Find where the given text appears and provide that cell's center as (X, Y) coordinate. 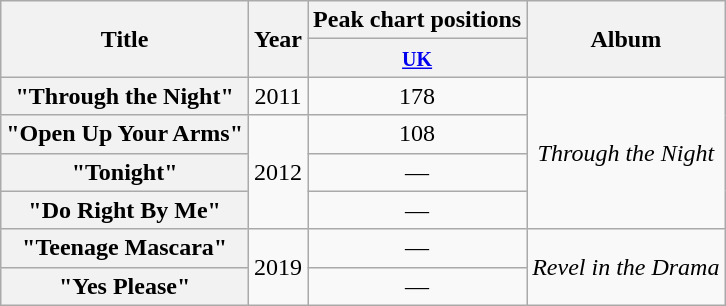
2011 (278, 96)
"Teenage Mascara" (125, 248)
178 (418, 96)
Title (125, 39)
"Do Right By Me" (125, 210)
"Yes Please" (125, 286)
"Open Up Your Arms" (125, 134)
Through the Night (626, 153)
108 (418, 134)
Revel in the Drama (626, 267)
Album (626, 39)
Peak chart positions (418, 20)
2012 (278, 172)
"Through the Night" (125, 96)
"Tonight" (125, 172)
UK (418, 58)
2019 (278, 267)
Year (278, 39)
